From the cell containing the given text, extract its center point as (X, Y) coordinate. 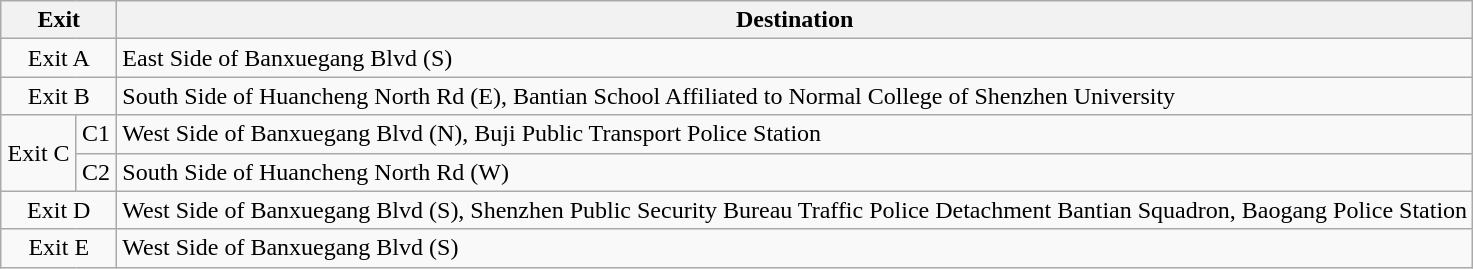
Exit C (39, 153)
Destination (795, 20)
West Side of Banxuegang Blvd (S), Shenzhen Public Security Bureau Traffic Police Detachment Bantian Squadron, Baogang Police Station (795, 210)
West Side of Banxuegang Blvd (S) (795, 248)
C1 (96, 134)
South Side of Huancheng North Rd (E), Bantian School Affiliated to Normal College of Shenzhen University (795, 96)
East Side of Banxuegang Blvd (S) (795, 58)
Exit (59, 20)
C2 (96, 172)
Exit D (59, 210)
West Side of Banxuegang Blvd (N), Buji Public Transport Police Station (795, 134)
Exit E (59, 248)
South Side of Huancheng North Rd (W) (795, 172)
Exit A (59, 58)
Exit B (59, 96)
